Determine the [X, Y] coordinate at the center of the cell enclosing the given text.  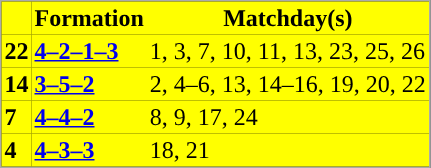
8, 9, 17, 24 [288, 116]
7 [17, 116]
1, 3, 7, 10, 11, 13, 23, 25, 26 [288, 50]
2, 4–6, 13, 14–16, 19, 20, 22 [288, 84]
22 [17, 50]
18, 21 [288, 150]
4 [17, 150]
4–3–3 [90, 150]
4–2–1–3 [90, 50]
4–4–2 [90, 116]
3–5–2 [90, 84]
14 [17, 84]
Formation [90, 18]
Matchday(s) [288, 18]
